Locate the cell with the specified text and output its [x, y] center coordinate. 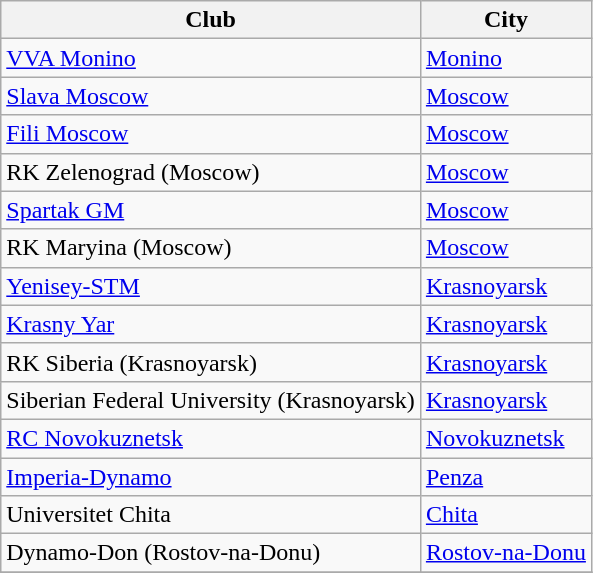
Spartak GM [211, 210]
RK Siberia (Krasnoyarsk) [211, 362]
Rostov-na-Donu [506, 553]
VVA Monino [211, 58]
City [506, 20]
Universitet Chita [211, 515]
Imperia-Dynamo [211, 477]
Yenisey-STM [211, 286]
Fili Moscow [211, 134]
Siberian Federal University (Krasnoyarsk) [211, 400]
Club [211, 20]
Slava Moscow [211, 96]
Monino [506, 58]
Dynamo-Don (Rostov-na-Donu) [211, 553]
Penza [506, 477]
RK Zelenograd (Moscow) [211, 172]
RK Maryina (Moscow) [211, 248]
Krasny Yar [211, 324]
RC Novokuznetsk [211, 438]
Novokuznetsk [506, 438]
Chita [506, 515]
